Detect which cell encompasses the target text, then output its [X, Y] center coordinate. 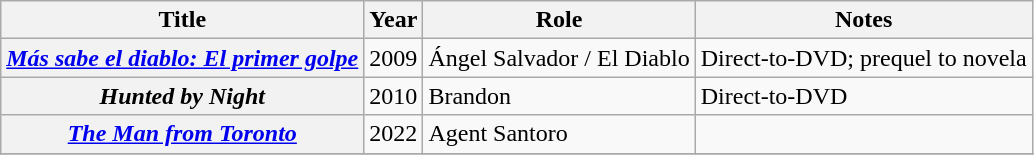
Notes [864, 20]
Agent Santoro [559, 134]
Brandon [559, 96]
Direct-to-DVD [864, 96]
The Man from Toronto [182, 134]
Year [394, 20]
Hunted by Night [182, 96]
2022 [394, 134]
2010 [394, 96]
Role [559, 20]
Más sabe el diablo: El primer golpe [182, 58]
Direct-to-DVD; prequel to novela [864, 58]
2009 [394, 58]
Ángel Salvador / El Diablo [559, 58]
Title [182, 20]
